For the text-containing cell, return its midpoint in (X, Y) coordinate format. 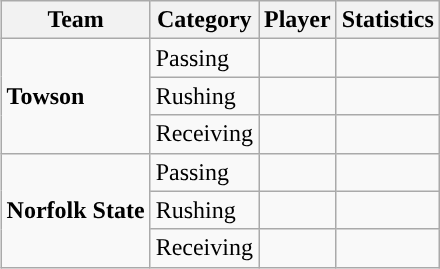
Player (297, 20)
Team (76, 20)
Statistics (388, 20)
Towson (76, 96)
Category (204, 20)
Norfolk State (76, 210)
